Return [X, Y] of the center of cell containing provided text 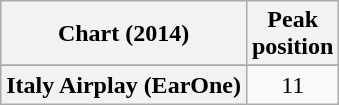
Italy Airplay (EarOne) [124, 85]
11 [292, 85]
Chart (2014) [124, 34]
Peakposition [292, 34]
